Return (X, Y) of the center of cell containing provided text 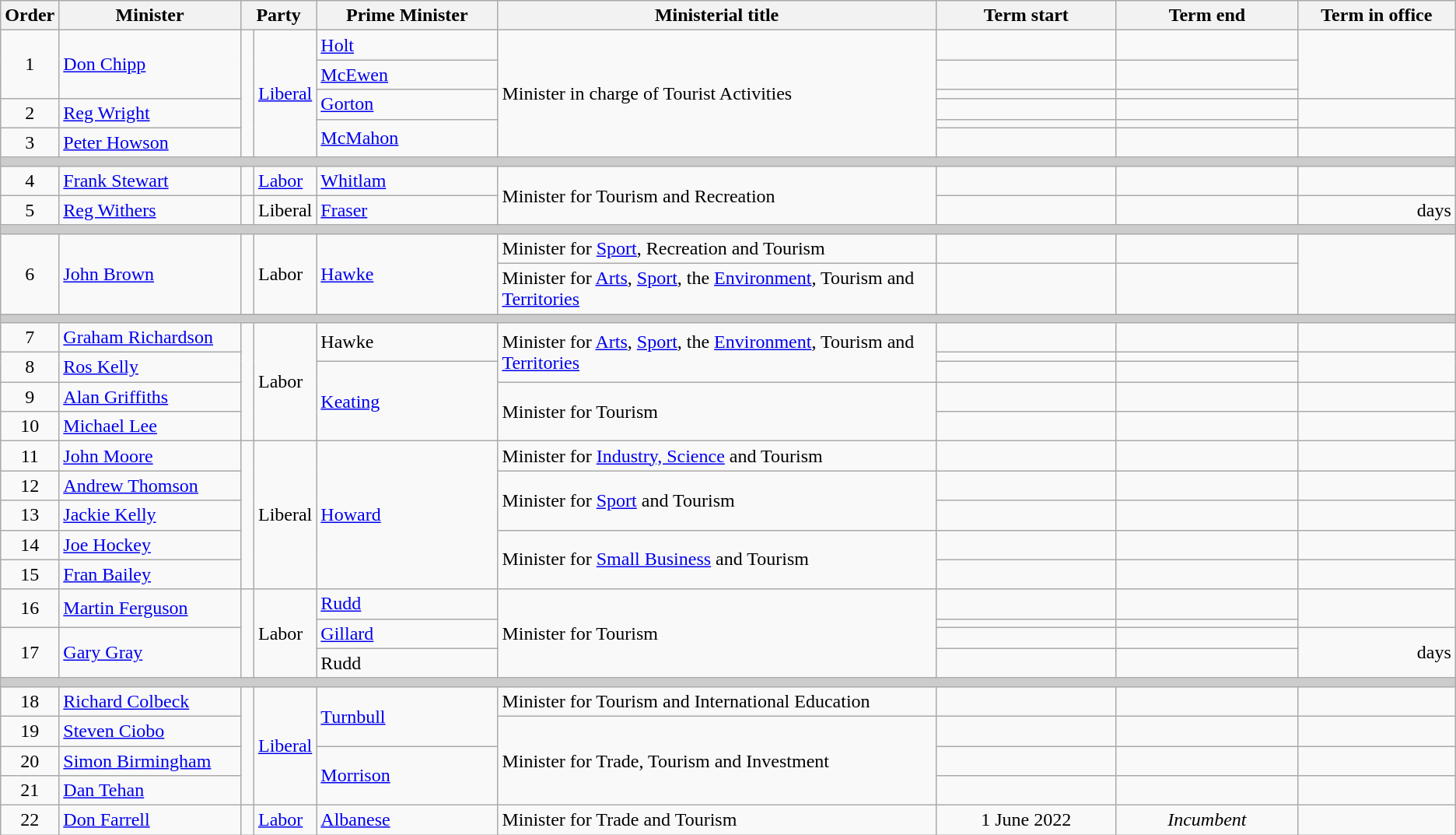
21 (30, 791)
17 (30, 652)
Fran Bailey (150, 574)
5 (30, 210)
7 (30, 338)
Don Chipp (150, 64)
Alan Griffiths (150, 397)
1 June 2022 (1026, 820)
9 (30, 397)
Holt (408, 45)
McEwen (408, 75)
Howard (408, 515)
Jackie Kelly (150, 515)
Simon Birmingham (150, 760)
Fraser (408, 210)
Gorton (408, 104)
Andrew Thomson (150, 486)
14 (30, 545)
Minister for Sport and Tourism (717, 500)
Martin Ferguson (150, 609)
22 (30, 820)
McMahon (408, 139)
Minister for Sport, Recreation and Tourism (717, 248)
12 (30, 486)
Minister for Tourism and International Education (717, 701)
John Brown (150, 274)
Minister for Tourism and Recreation (717, 195)
Peter Howson (150, 142)
11 (30, 456)
Whitlam (408, 181)
15 (30, 574)
Albanese (408, 820)
Minister for Industry, Science and Tourism (717, 456)
8 (30, 367)
3 (30, 142)
Don Farrell (150, 820)
Incumbent (1207, 820)
6 (30, 274)
Joe Hockey (150, 545)
Michael Lee (150, 426)
Dan Tehan (150, 791)
Minister for Trade, Tourism and Investment (717, 760)
Ros Kelly (150, 367)
Term start (1026, 16)
Party (278, 16)
Prime Minister (408, 16)
16 (30, 609)
Frank Stewart (150, 181)
Gillard (408, 633)
10 (30, 426)
Reg Withers (150, 210)
Keating (408, 402)
Richard Colbeck (150, 701)
18 (30, 701)
13 (30, 515)
Minister for Trade and Tourism (717, 820)
Ministerial title (717, 16)
Minister (150, 16)
Turnbull (408, 716)
Morrison (408, 775)
Graham Richardson (150, 338)
20 (30, 760)
Term end (1207, 16)
2 (30, 113)
Reg Wright (150, 113)
Minister in charge of Tourist Activities (717, 93)
19 (30, 731)
Minister for Small Business and Tourism (717, 560)
Steven Ciobo (150, 731)
John Moore (150, 456)
Term in office (1377, 16)
Gary Gray (150, 652)
1 (30, 64)
Order (30, 16)
4 (30, 181)
